Determine the [X, Y] coordinate at the center of the cell enclosing the given text.  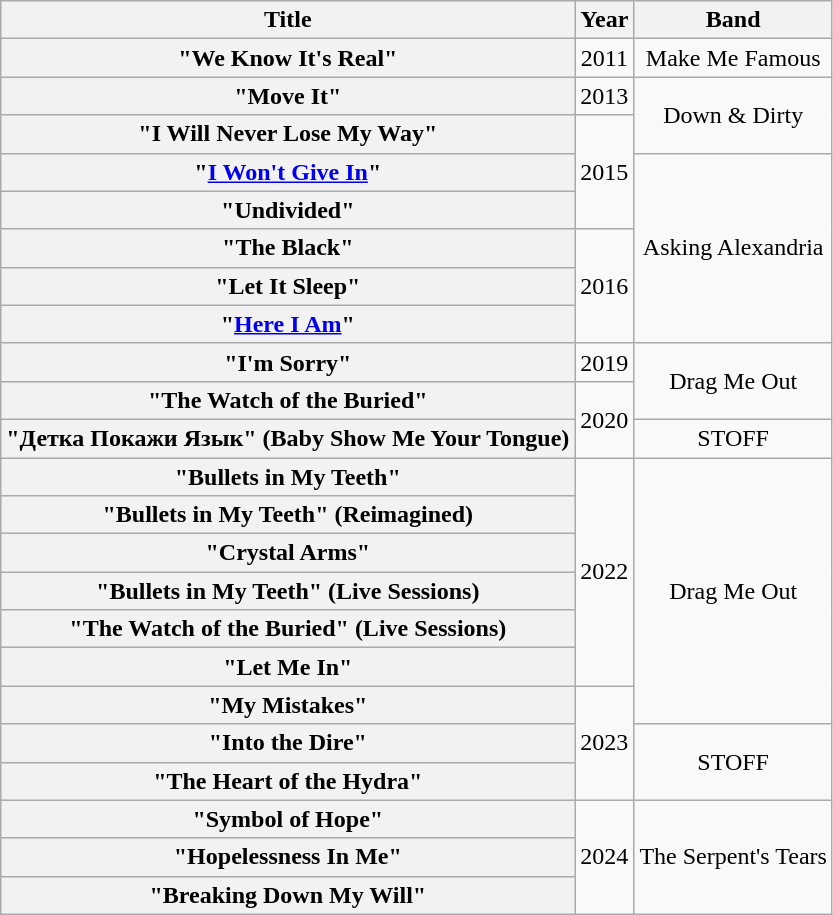
"I Will Never Lose My Way" [288, 134]
2022 [604, 572]
2019 [604, 362]
2023 [604, 743]
"We Know It's Real" [288, 58]
"Into the Dire" [288, 743]
Asking Alexandria [734, 248]
2011 [604, 58]
"I Won't Give In" [288, 172]
"I'm Sorry" [288, 362]
2016 [604, 286]
"The Heart of the Hydra" [288, 781]
Make Me Famous [734, 58]
"Breaking Down My Will" [288, 895]
"The Black" [288, 248]
2013 [604, 96]
"Bullets in My Teeth" [288, 477]
"Let It Sleep" [288, 286]
"Move It" [288, 96]
"Symbol of Hope" [288, 819]
"Bullets in My Teeth" (Reimagined) [288, 515]
"Here I Am" [288, 324]
2024 [604, 857]
"The Watch of the Buried" (Live Sessions) [288, 629]
The Serpent's Tears [734, 857]
2015 [604, 172]
"Crystal Arms" [288, 553]
2020 [604, 419]
"Bullets in My Teeth" (Live Sessions) [288, 591]
Band [734, 20]
"Let Me In" [288, 667]
Title [288, 20]
"Детка Покажи Язык" (Baby Show Me Your Tongue) [288, 438]
"Undivided" [288, 210]
"The Watch of the Buried" [288, 400]
Down & Dirty [734, 115]
"My Mistakes" [288, 705]
"Hopelessness In Me" [288, 857]
Year [604, 20]
